Capture the cell that displays the provided text and extract its (x, y) central coordinate. 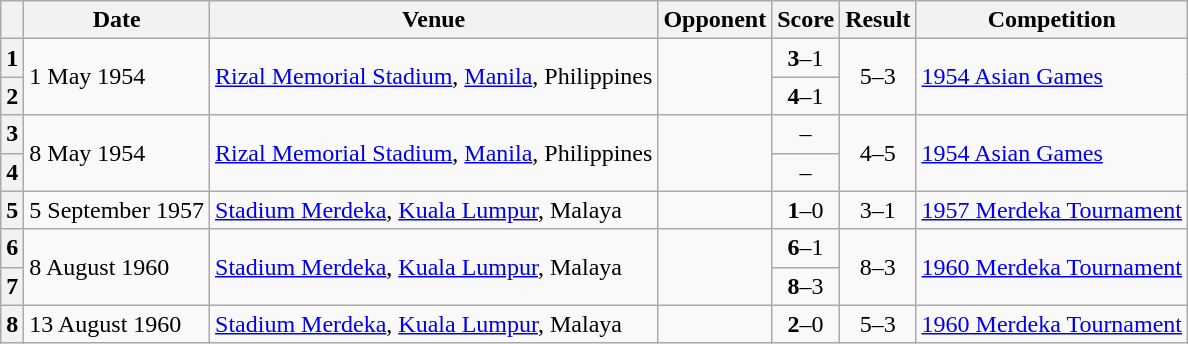
1–0 (806, 210)
Competition (1052, 20)
3 (12, 134)
Opponent (715, 20)
8 (12, 324)
6 (12, 248)
8 August 1960 (117, 267)
Result (878, 20)
Date (117, 20)
8 May 1954 (117, 153)
2 (12, 96)
5 September 1957 (117, 210)
2–0 (806, 324)
4 (12, 172)
1 May 1954 (117, 77)
7 (12, 286)
4–1 (806, 96)
Score (806, 20)
6–1 (806, 248)
4–5 (878, 153)
13 August 1960 (117, 324)
5 (12, 210)
Venue (434, 20)
1957 Merdeka Tournament (1052, 210)
1 (12, 58)
